Locate the cell with the specified text and output its [X, Y] center coordinate. 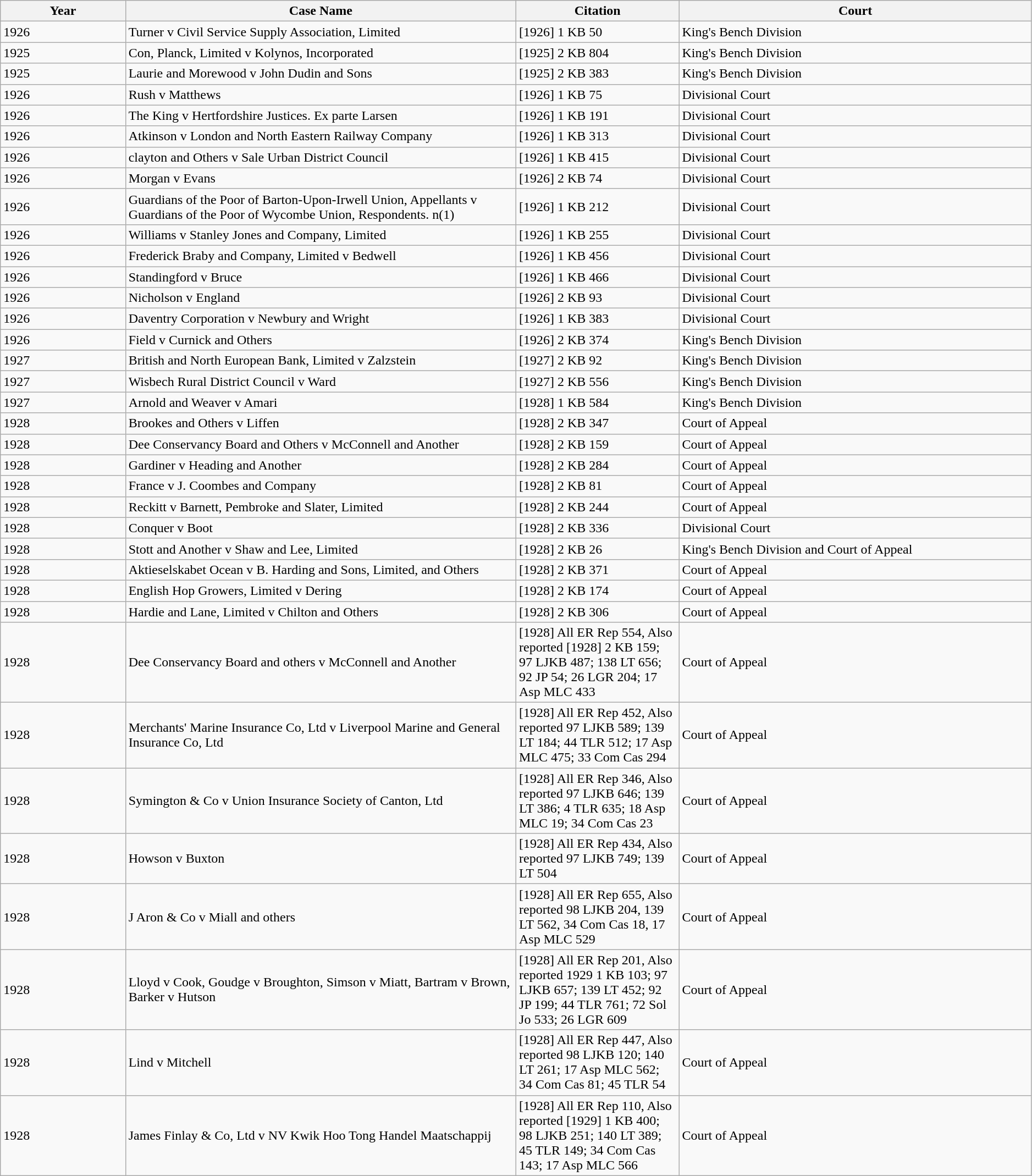
Howson v Buxton [321, 859]
Gardiner v Heading and Another [321, 465]
Conquer v Boot [321, 528]
Wisbech Rural District Council v Ward [321, 382]
[1926] 2 KB 74 [598, 178]
Aktieselskabet Ocean v B. Harding and Sons, Limited, and Others [321, 570]
France v J. Coombes and Company [321, 486]
Reckitt v Barnett, Pembroke and Slater, Limited [321, 507]
[1928] 2 KB 159 [598, 444]
Nicholson v England [321, 298]
[1926] 1 KB 212 [598, 207]
Citation [598, 11]
[1928] 2 KB 347 [598, 423]
The King v Hertfordshire Justices. Ex parte Larsen [321, 115]
Arnold and Weaver v Amari [321, 402]
Atkinson v London and North Eastern Railway Company [321, 136]
Year [63, 11]
Dee Conservancy Board and others v McConnell and Another [321, 662]
Stott and Another v Shaw and Lee, Limited [321, 549]
[1926] 1 KB 466 [598, 277]
[1926] 1 KB 415 [598, 157]
[1926] 1 KB 313 [598, 136]
[1928] All ER Rep 434, Also reported 97 LJKB 749; 139 LT 504 [598, 859]
[1928] All ER Rep 346, Also reported 97 LJKB 646; 139 LT 386; 4 TLR 635; 18 Asp MLC 19; 34 Com Cas 23 [598, 800]
Field v Curnick and Others [321, 340]
[1926] 1 KB 255 [598, 235]
Lind v Mitchell [321, 1062]
Williams v Stanley Jones and Company, Limited [321, 235]
[1925] 2 KB 383 [598, 74]
Con, Planck, Limited v Kolynos, Incorporated [321, 53]
[1928] All ER Rep 655, Also reported 98 LJKB 204, 139 LT 562, 34 Com Cas 18, 17 Asp MLC 529 [598, 917]
[1927] 2 KB 556 [598, 382]
Symington & Co v Union Insurance Society of Canton, Ltd [321, 800]
Court [856, 11]
[1926] 2 KB 374 [598, 340]
[1928] All ER Rep 201, Also reported 1929 1 KB 103; 97 LJKB 657; 139 LT 452; 92 JP 199; 44 TLR 761; 72 Sol Jo 533; 26 LGR 609 [598, 990]
Merchants' Marine Insurance Co, Ltd v Liverpool Marine and General Insurance Co, Ltd [321, 736]
Turner v Civil Service Supply Association, Limited [321, 32]
[1928] 2 KB 174 [598, 590]
Lloyd v Cook, Goudge v Broughton, Simson v Miatt, Bartram v Brown, Barker v Hutson [321, 990]
[1926] 1 KB 191 [598, 115]
[1925] 2 KB 804 [598, 53]
J Aron & Co v Miall and others [321, 917]
Morgan v Evans [321, 178]
[1928] All ER Rep 447, Also reported 98 LJKB 120; 140 LT 261; 17 Asp MLC 562; 34 Com Cas 81; 45 TLR 54 [598, 1062]
[1928] All ER Rep 110, Also reported [1929] 1 KB 400; 98 LJKB 251; 140 LT 389; 45 TLR 149; 34 Com Cas 143; 17 Asp MLC 566 [598, 1135]
[1928] All ER Rep 554, Also reported [1928] 2 KB 159; 97 LJKB 487; 138 LT 656; 92 JP 54; 26 LGR 204; 17 Asp MLC 433 [598, 662]
English Hop Growers, Limited v Dering [321, 590]
Frederick Braby and Company, Limited v Bedwell [321, 256]
British and North European Bank, Limited v Zalzstein [321, 361]
[1926] 1 KB 75 [598, 95]
[1928] 2 KB 336 [598, 528]
King's Bench Division and Court of Appeal [856, 549]
Standingford v Bruce [321, 277]
[1928] All ER Rep 452, Also reported 97 LJKB 589; 139 LT 184; 44 TLR 512; 17 Asp MLC 475; 33 Com Cas 294 [598, 736]
[1928] 1 KB 584 [598, 402]
[1926] 2 KB 93 [598, 298]
Brookes and Others v Liffen [321, 423]
Daventry Corporation v Newbury and Wright [321, 319]
Guardians of the Poor of Barton-Upon-Irwell Union, Appellants v Guardians of the Poor of Wycombe Union, Respondents. n(1) [321, 207]
Hardie and Lane, Limited v Chilton and Others [321, 612]
[1926] 1 KB 50 [598, 32]
[1928] 2 KB 306 [598, 612]
[1928] 2 KB 26 [598, 549]
[1928] 2 KB 284 [598, 465]
Rush v Matthews [321, 95]
[1928] 2 KB 244 [598, 507]
Dee Conservancy Board and Others v McConnell and Another [321, 444]
clayton and Others v Sale Urban District Council [321, 157]
James Finlay & Co, Ltd v NV Kwik Hoo Tong Handel Maatschappij [321, 1135]
Case Name [321, 11]
[1927] 2 KB 92 [598, 361]
Laurie and Morewood v John Dudin and Sons [321, 74]
[1928] 2 KB 371 [598, 570]
[1926] 1 KB 456 [598, 256]
[1928] 2 KB 81 [598, 486]
[1926] 1 KB 383 [598, 319]
